Extract the [x, y] coordinate from the center of the cell holding the provided text.  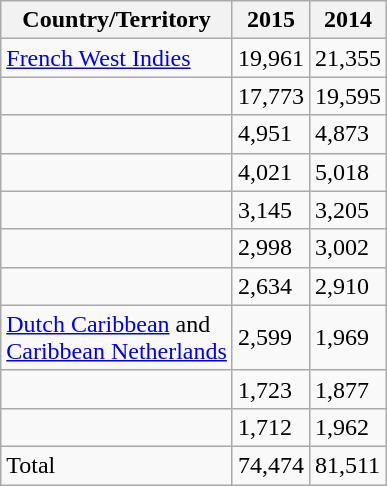
1,877 [348, 389]
1,969 [348, 338]
17,773 [270, 96]
4,873 [348, 134]
3,205 [348, 210]
5,018 [348, 172]
1,962 [348, 427]
Total [117, 465]
Dutch Caribbean and Caribbean Netherlands [117, 338]
19,961 [270, 58]
4,951 [270, 134]
74,474 [270, 465]
2,599 [270, 338]
3,145 [270, 210]
4,021 [270, 172]
1,712 [270, 427]
21,355 [348, 58]
2,998 [270, 248]
3,002 [348, 248]
2,910 [348, 286]
French West Indies [117, 58]
Country/Territory [117, 20]
19,595 [348, 96]
81,511 [348, 465]
1,723 [270, 389]
2015 [270, 20]
2,634 [270, 286]
2014 [348, 20]
